Search for the cell housing the specified text and yield its (X, Y) center coordinate. 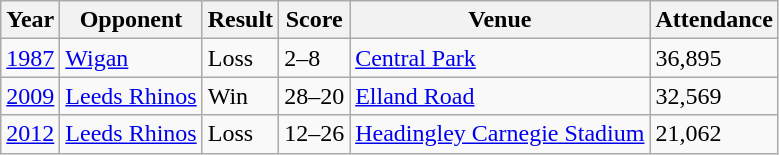
Year (30, 20)
Score (314, 20)
Headingley Carnegie Stadium (500, 134)
Attendance (714, 20)
Win (240, 96)
Venue (500, 20)
Central Park (500, 58)
12–26 (314, 134)
Opponent (131, 20)
1987 (30, 58)
2012 (30, 134)
2–8 (314, 58)
Wigan (131, 58)
21,062 (714, 134)
Elland Road (500, 96)
2009 (30, 96)
28–20 (314, 96)
36,895 (714, 58)
Result (240, 20)
32,569 (714, 96)
